Identify which cell holds the provided text, then report its [x, y] central coordinate. 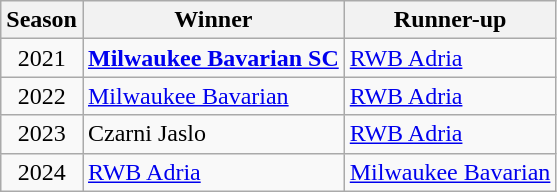
2023 [42, 134]
Season [42, 20]
2021 [42, 58]
Runner-up [450, 20]
2024 [42, 172]
Czarni Jaslo [213, 134]
Winner [213, 20]
Milwaukee Bavarian SC [213, 58]
2022 [42, 96]
